Output the [x, y] coordinate of the center of the cell containing the given text.  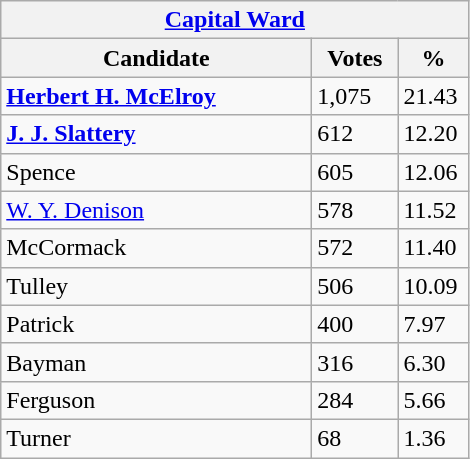
612 [355, 134]
12.20 [434, 134]
572 [355, 248]
% [434, 58]
506 [355, 286]
Ferguson [156, 400]
Candidate [156, 58]
578 [355, 210]
11.52 [434, 210]
J. J. Slattery [156, 134]
21.43 [434, 96]
1.36 [434, 438]
Votes [355, 58]
284 [355, 400]
12.06 [434, 172]
1,075 [355, 96]
Turner [156, 438]
605 [355, 172]
11.40 [434, 248]
7.97 [434, 324]
400 [355, 324]
Spence [156, 172]
Bayman [156, 362]
Patrick [156, 324]
Herbert H. McElroy [156, 96]
68 [355, 438]
Capital Ward [235, 20]
Tulley [156, 286]
10.09 [434, 286]
W. Y. Denison [156, 210]
McCormack [156, 248]
316 [355, 362]
6.30 [434, 362]
5.66 [434, 400]
